Provide the (x, y) coordinate of the cell's center where the given text is located.  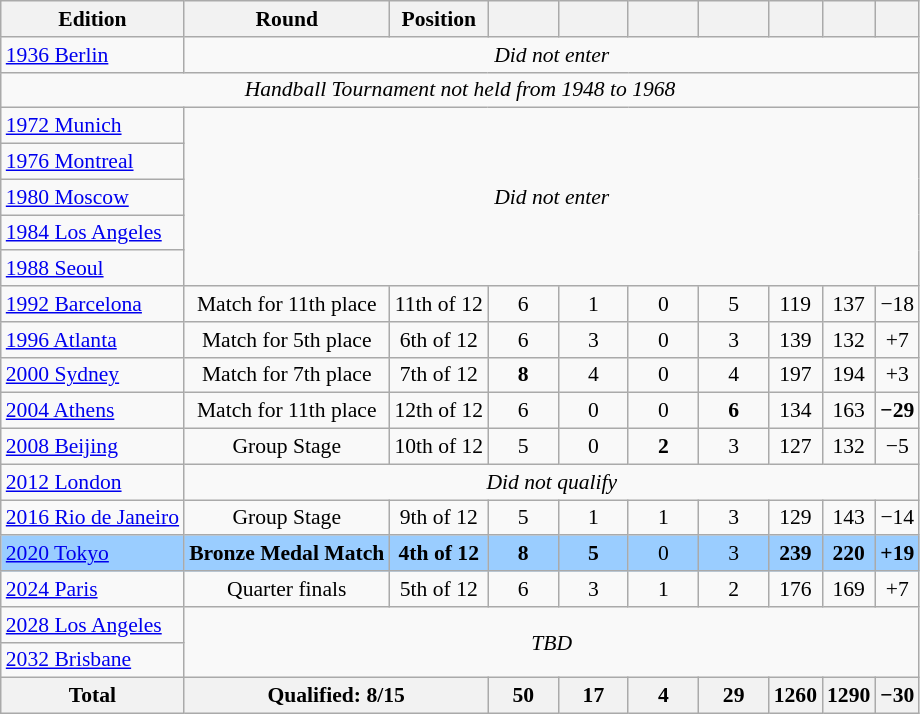
134 (796, 411)
139 (796, 340)
1290 (848, 696)
2028 Los Angeles (92, 625)
2016 Rio de Janeiro (92, 518)
1992 Barcelona (92, 304)
TBD (552, 642)
119 (796, 304)
7th of 12 (438, 375)
Match for 5th place (286, 340)
1936 Berlin (92, 55)
197 (796, 375)
2012 London (92, 482)
2004 Athens (92, 411)
Position (438, 19)
1260 (796, 696)
Bronze Medal Match (286, 554)
2024 Paris (92, 589)
1972 Munich (92, 126)
5th of 12 (438, 589)
137 (848, 304)
2032 Brisbane (92, 660)
1984 Los Angeles (92, 233)
2020 Tokyo (92, 554)
1988 Seoul (92, 269)
6th of 12 (438, 340)
−29 (897, 411)
−30 (897, 696)
50 (523, 696)
+19 (897, 554)
2000 Sydney (92, 375)
+3 (897, 375)
9th of 12 (438, 518)
220 (848, 554)
176 (796, 589)
143 (848, 518)
−18 (897, 304)
Handball Tournament not held from 1948 to 1968 (460, 90)
17 (593, 696)
2008 Beijing (92, 447)
Quarter finals (286, 589)
1980 Moscow (92, 197)
127 (796, 447)
Round (286, 19)
1996 Atlanta (92, 340)
194 (848, 375)
163 (848, 411)
−5 (897, 447)
29 (734, 696)
129 (796, 518)
Qualified: 8/15 (336, 696)
10th of 12 (438, 447)
Edition (92, 19)
12th of 12 (438, 411)
4th of 12 (438, 554)
11th of 12 (438, 304)
1976 Montreal (92, 162)
Match for 7th place (286, 375)
239 (796, 554)
−14 (897, 518)
Total (92, 696)
Did not qualify (552, 482)
169 (848, 589)
